Locate the cell with the specified text and output its (X, Y) center coordinate. 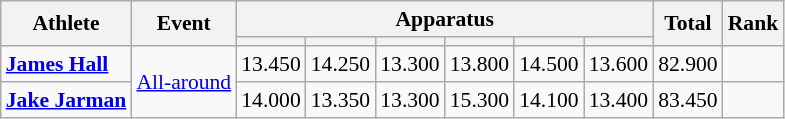
13.600 (618, 64)
Rank (754, 24)
Jake Jarman (66, 100)
14.500 (548, 64)
14.100 (548, 100)
13.400 (618, 100)
James Hall (66, 64)
14.000 (270, 100)
All-around (184, 82)
Total (688, 24)
Athlete (66, 24)
14.250 (340, 64)
Event (184, 24)
13.350 (340, 100)
83.450 (688, 100)
15.300 (480, 100)
13.800 (480, 64)
82.900 (688, 64)
13.450 (270, 64)
Apparatus (444, 19)
